Return [x, y] of the center of cell containing provided text 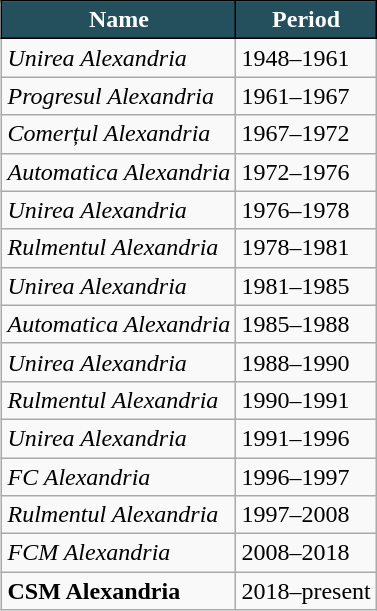
1967–1972 [306, 134]
1996–1997 [306, 477]
1997–2008 [306, 515]
1991–1996 [306, 438]
Progresul Alexandria [119, 96]
2008–2018 [306, 553]
1978–1981 [306, 248]
1972–1976 [306, 172]
1990–1991 [306, 400]
Name [119, 20]
1976–1978 [306, 210]
1981–1985 [306, 286]
CSM Alexandria [119, 591]
Period [306, 20]
1948–1961 [306, 58]
2018–present [306, 591]
1961–1967 [306, 96]
FCM Alexandria [119, 553]
Comerțul Alexandria [119, 134]
1988–1990 [306, 362]
1985–1988 [306, 324]
FC Alexandria [119, 477]
